Detect which cell encompasses the target text, then output its [X, Y] center coordinate. 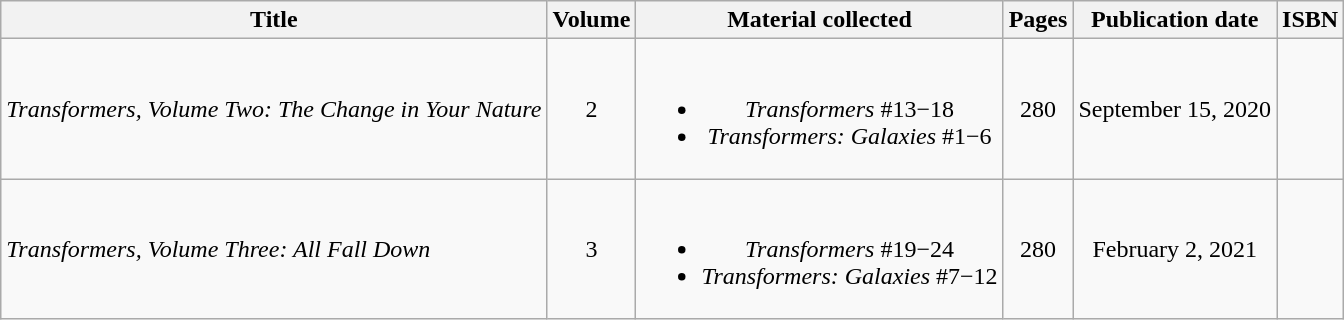
September 15, 2020 [1175, 109]
Pages [1038, 20]
Transformers #13−18Transformers: Galaxies #1−6 [820, 109]
February 2, 2021 [1175, 249]
Title [274, 20]
Transformers, Volume Two: The Change in Your Nature [274, 109]
3 [592, 249]
Material collected [820, 20]
Volume [592, 20]
2 [592, 109]
Transformers #19−24Transformers: Galaxies #7−12 [820, 249]
Transformers, Volume Three: All Fall Down [274, 249]
ISBN [1310, 20]
Publication date [1175, 20]
